Find where the given text appears and provide that cell's center as (X, Y) coordinate. 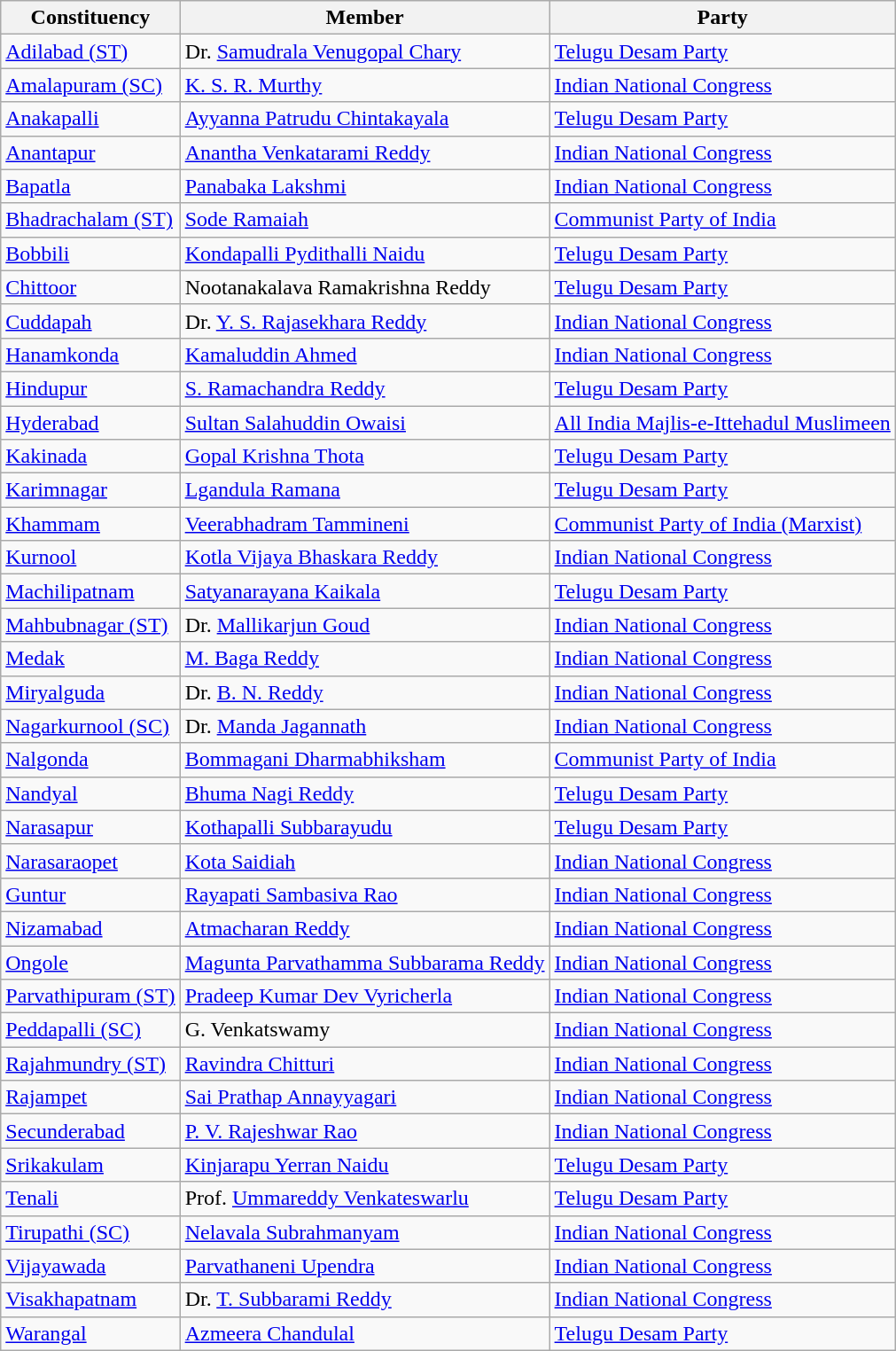
Pradeep Kumar Dev Vyricherla (365, 996)
Cuddapah (90, 321)
Satyanarayana Kaikala (365, 591)
Machilipatnam (90, 591)
Nagarkurnool (SC) (90, 726)
Gopal Krishna Thota (365, 457)
Panabaka Lakshmi (365, 186)
S. Ramachandra Reddy (365, 388)
Medak (90, 659)
Ongole (90, 962)
Party (722, 18)
Kothapalli Subbarayudu (365, 827)
Sode Ramaiah (365, 220)
Nelavala Subrahmanyam (365, 1232)
Tenali (90, 1199)
All India Majlis-e-Ittehadul Muslimeen (722, 423)
Bhuma Nagi Reddy (365, 793)
Narasaraopet (90, 861)
Veerabhadram Tammineni (365, 524)
Rajampet (90, 1097)
Warangal (90, 1333)
Kondapalli Pydithalli Naidu (365, 254)
Dr. T. Subbarami Reddy (365, 1300)
Ravindra Chitturi (365, 1064)
Bommagani Dharmabhiksham (365, 760)
Parvathaneni Upendra (365, 1266)
Communist Party of India (Marxist) (722, 524)
Prof. Ummareddy Venkateswarlu (365, 1199)
Lgandula Ramana (365, 490)
Guntur (90, 894)
Dr. Y. S. Rajasekhara Reddy (365, 321)
Dr. Mallikarjun Goud (365, 625)
Kotla Vijaya Bhaskara Reddy (365, 558)
Tirupathi (SC) (90, 1232)
Sultan Salahuddin Owaisi (365, 423)
Amalapuram (SC) (90, 85)
Rajahmundry (ST) (90, 1064)
Visakhapatnam (90, 1300)
Miryalguda (90, 692)
Constituency (90, 18)
K. S. R. Murthy (365, 85)
Kota Saidiah (365, 861)
Chittoor (90, 287)
Karimnagar (90, 490)
Dr. Samudrala Venugopal Chary (365, 51)
P. V. Rajeshwar Rao (365, 1131)
Bhadrachalam (ST) (90, 220)
M. Baga Reddy (365, 659)
Mahbubnagar (ST) (90, 625)
Rayapati Sambasiva Rao (365, 894)
Hindupur (90, 388)
Dr. Manda Jagannath (365, 726)
Vijayawada (90, 1266)
Narasapur (90, 827)
Nootanakalava Ramakrishna Reddy (365, 287)
Adilabad (ST) (90, 51)
Hanamkonda (90, 355)
Atmacharan Reddy (365, 928)
Bobbili (90, 254)
Anakapalli (90, 119)
Kamaluddin Ahmed (365, 355)
Azmeera Chandulal (365, 1333)
Anantha Venkatarami Reddy (365, 152)
Kurnool (90, 558)
Parvathipuram (ST) (90, 996)
Magunta Parvathamma Subbarama Reddy (365, 962)
Anantapur (90, 152)
Hyderabad (90, 423)
Khammam (90, 524)
Bapatla (90, 186)
Nandyal (90, 793)
Srikakulam (90, 1165)
Dr. B. N. Reddy (365, 692)
G. Venkatswamy (365, 1030)
Ayyanna Patrudu Chintakayala (365, 119)
Nalgonda (90, 760)
Sai Prathap Annayyagari (365, 1097)
Secunderabad (90, 1131)
Kinjarapu Yerran Naidu (365, 1165)
Nizamabad (90, 928)
Member (365, 18)
Peddapalli (SC) (90, 1030)
Kakinada (90, 457)
